Identify which cell holds the provided text, then report its (x, y) central coordinate. 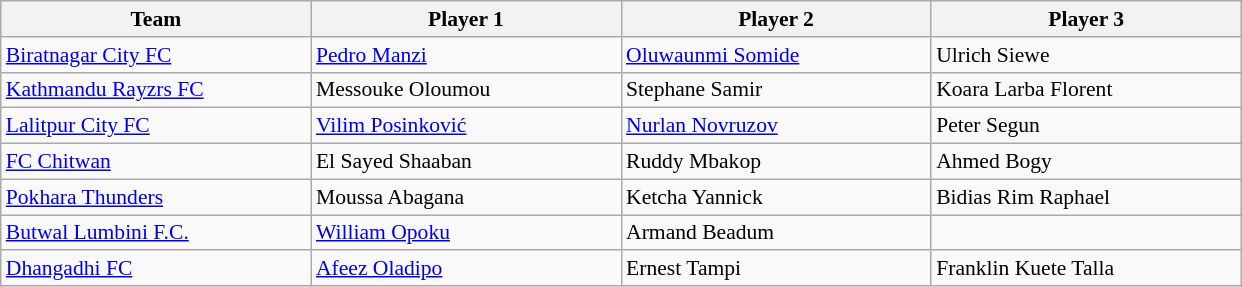
Ahmed Bogy (1086, 162)
Stephane Samir (776, 90)
Biratnagar City FC (156, 55)
Ulrich Siewe (1086, 55)
Afeez Oladipo (466, 269)
Dhangadhi FC (156, 269)
Ernest Tampi (776, 269)
Butwal Lumbini F.C. (156, 233)
Nurlan Novruzov (776, 126)
Armand Beadum (776, 233)
William Opoku (466, 233)
Team (156, 19)
Bidias Rim Raphael (1086, 197)
Pedro Manzi (466, 55)
El Sayed Shaaban (466, 162)
Player 1 (466, 19)
Messouke Oloumou (466, 90)
Oluwaunmi Somide (776, 55)
Pokhara Thunders (156, 197)
Kathmandu Rayzrs FC (156, 90)
Ruddy Mbakop (776, 162)
Vilim Posinković (466, 126)
Ketcha Yannick (776, 197)
Player 3 (1086, 19)
Moussa Abagana (466, 197)
Peter Segun (1086, 126)
FC Chitwan (156, 162)
Player 2 (776, 19)
Franklin Kuete Talla (1086, 269)
Koara Larba Florent (1086, 90)
Lalitpur City FC (156, 126)
